Provide the (X, Y) coordinate of the cell's center where the given text is located.  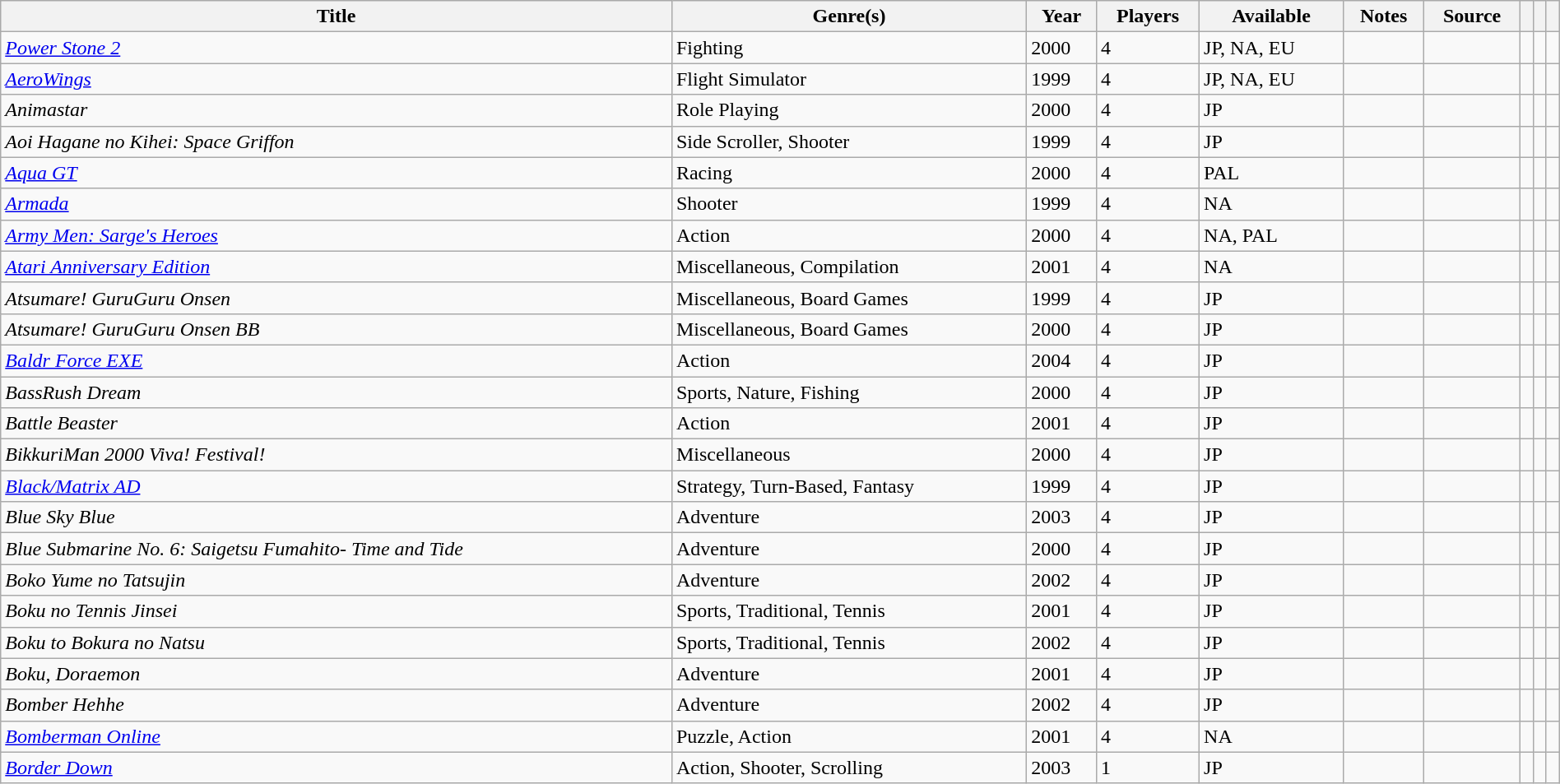
Players (1147, 16)
NA, PAL (1272, 235)
Battle Beaster (337, 424)
Action, Shooter, Scrolling (849, 768)
Boku no Tennis Jinsei (337, 611)
Side Scroller, Shooter (849, 141)
Border Down (337, 768)
Genre(s) (849, 16)
Puzzle, Action (849, 736)
Blue Submarine No. 6: Saigetsu Fumahito- Time and Tide (337, 549)
Power Stone 2 (337, 48)
Strategy, Turn-Based, Fantasy (849, 486)
Notes (1383, 16)
Black/Matrix AD (337, 486)
BikkuriMan 2000 Viva! Festival! (337, 455)
Miscellaneous (849, 455)
Boku, Doraemon (337, 674)
Atsumare! GuruGuru Onsen (337, 298)
Aoi Hagane no Kihei: Space Griffon (337, 141)
Baldr Force EXE (337, 360)
Aqua GT (337, 173)
Sports, Nature, Fishing (849, 392)
2004 (1061, 360)
BassRush Dream (337, 392)
PAL (1272, 173)
Bomber Hehhe (337, 705)
Year (1061, 16)
Shooter (849, 204)
Title (337, 16)
Boko Yume no Tatsujin (337, 580)
Blue Sky Blue (337, 517)
Available (1272, 16)
Animastar (337, 110)
Miscellaneous, Compilation (849, 267)
Fighting (849, 48)
Army Men: Sarge's Heroes (337, 235)
Bomberman Online (337, 736)
Flight Simulator (849, 79)
Role Playing (849, 110)
Atsumare! GuruGuru Onsen BB (337, 329)
Armada (337, 204)
Source (1473, 16)
Racing (849, 173)
Boku to Bokura no Natsu (337, 643)
Atari Anniversary Edition (337, 267)
1 (1147, 768)
AeroWings (337, 79)
